Capture the cell that displays the provided text and extract its (x, y) central coordinate. 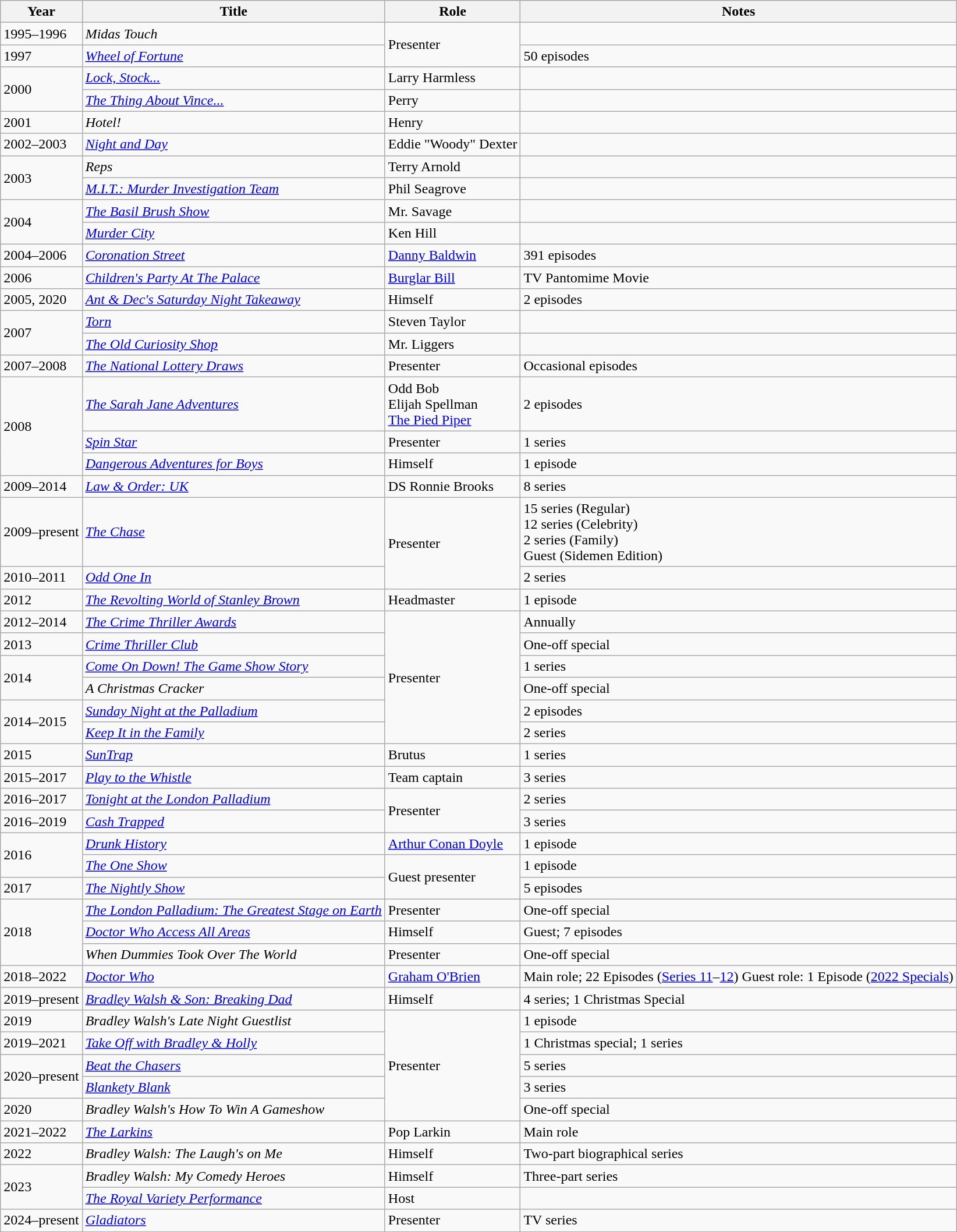
Perry (453, 100)
2009–2014 (41, 486)
Dangerous Adventures for Boys (233, 464)
Take Off with Bradley & Holly (233, 1043)
Host (453, 1198)
Ant & Dec's Saturday Night Takeaway (233, 300)
Henry (453, 122)
Midas Touch (233, 34)
Play to the Whistle (233, 777)
2009–present (41, 532)
2018–2022 (41, 976)
2012–2014 (41, 622)
Phil Seagrove (453, 189)
Title (233, 12)
2019 (41, 1021)
2007–2008 (41, 366)
2020–present (41, 1076)
Doctor Who Access All Areas (233, 932)
2004–2006 (41, 255)
Gladiators (233, 1220)
Danny Baldwin (453, 255)
2024–present (41, 1220)
Reps (233, 167)
Annually (738, 622)
Terry Arnold (453, 167)
2008 (41, 426)
Blankety Blank (233, 1088)
2004 (41, 222)
2001 (41, 122)
2000 (41, 89)
Lock, Stock... (233, 78)
2017 (41, 888)
Main role (738, 1132)
2019–2021 (41, 1043)
Murder City (233, 233)
Torn (233, 322)
2020 (41, 1110)
Children's Party At The Palace (233, 278)
1995–1996 (41, 34)
Eddie "Woody" Dexter (453, 144)
Mr. Liggers (453, 344)
The Chase (233, 532)
A Christmas Cracker (233, 688)
Bradley Walsh's Late Night Guestlist (233, 1021)
The Nightly Show (233, 888)
2016–2019 (41, 822)
2003 (41, 178)
The One Show (233, 866)
Night and Day (233, 144)
The National Lottery Draws (233, 366)
Spin Star (233, 442)
Odd One In (233, 578)
Crime Thriller Club (233, 644)
2012 (41, 600)
2014 (41, 677)
Arthur Conan Doyle (453, 844)
Notes (738, 12)
2016–2017 (41, 799)
Bradley Walsh's How To Win A Gameshow (233, 1110)
Guest; 7 episodes (738, 932)
Occasional episodes (738, 366)
2021–2022 (41, 1132)
2005, 2020 (41, 300)
The Larkins (233, 1132)
M.I.T.: Murder Investigation Team (233, 189)
SunTrap (233, 755)
Keep It in the Family (233, 733)
Role (453, 12)
Hotel! (233, 122)
TV Pantomime Movie (738, 278)
2019–present (41, 999)
2022 (41, 1154)
DS Ronnie Brooks (453, 486)
Coronation Street (233, 255)
5 episodes (738, 888)
The Old Curiosity Shop (233, 344)
The Sarah Jane Adventures (233, 404)
8 series (738, 486)
4 series; 1 Christmas Special (738, 999)
Guest presenter (453, 877)
Bradley Walsh: My Comedy Heroes (233, 1176)
Ken Hill (453, 233)
1997 (41, 56)
Sunday Night at the Palladium (233, 711)
Brutus (453, 755)
1 Christmas special; 1 series (738, 1043)
When Dummies Took Over The World (233, 954)
Three-part series (738, 1176)
2006 (41, 278)
2023 (41, 1187)
Cash Trapped (233, 822)
Beat the Chasers (233, 1065)
2016 (41, 855)
Larry Harmless (453, 78)
Pop Larkin (453, 1132)
Mr. Savage (453, 211)
2015–2017 (41, 777)
391 episodes (738, 255)
2018 (41, 932)
Graham O'Brien (453, 976)
Team captain (453, 777)
Come On Down! The Game Show Story (233, 666)
Drunk History (233, 844)
Steven Taylor (453, 322)
2013 (41, 644)
2015 (41, 755)
Main role; 22 Episodes (Series 11–12) Guest role: 1 Episode (2022 Specials) (738, 976)
The Thing About Vince... (233, 100)
Doctor Who (233, 976)
2014–2015 (41, 722)
The Crime Thriller Awards (233, 622)
Wheel of Fortune (233, 56)
Year (41, 12)
The Revolting World of Stanley Brown (233, 600)
Tonight at the London Palladium (233, 799)
Odd BobElijah SpellmanThe Pied Piper (453, 404)
2002–2003 (41, 144)
Headmaster (453, 600)
Two-part biographical series (738, 1154)
The London Palladium: The Greatest Stage on Earth (233, 910)
Burglar Bill (453, 278)
Law & Order: UK (233, 486)
15 series (Regular)12 series (Celebrity)2 series (Family)Guest (Sidemen Edition) (738, 532)
Bradley Walsh: The Laugh's on Me (233, 1154)
Bradley Walsh & Son: Breaking Dad (233, 999)
50 episodes (738, 56)
5 series (738, 1065)
2007 (41, 333)
The Basil Brush Show (233, 211)
TV series (738, 1220)
2010–2011 (41, 578)
The Royal Variety Performance (233, 1198)
